Return (x, y) of the center of cell containing provided text 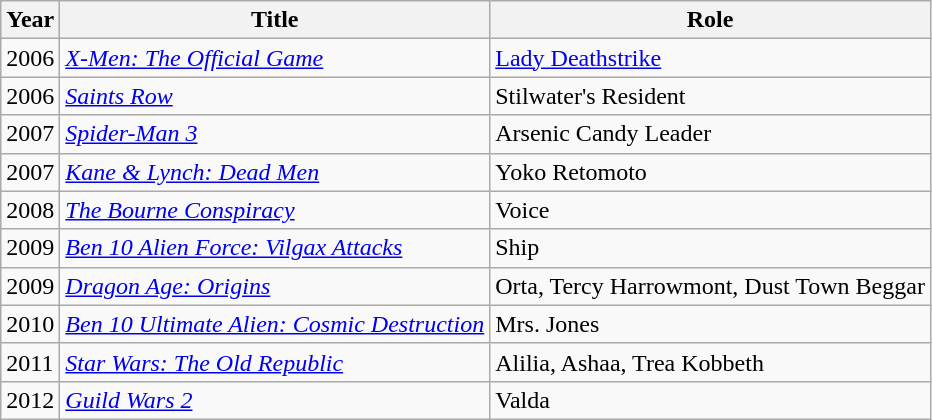
Arsenic Candy Leader (710, 134)
Ship (710, 248)
2012 (30, 400)
2011 (30, 362)
Valda (710, 400)
Title (275, 20)
Lady Deathstrike (710, 58)
Spider-Man 3 (275, 134)
Dragon Age: Origins (275, 286)
Ben 10 Ultimate Alien: Cosmic Destruction (275, 324)
Voice (710, 210)
Year (30, 20)
Guild Wars 2 (275, 400)
Saints Row (275, 96)
2008 (30, 210)
X-Men: The Official Game (275, 58)
The Bourne Conspiracy (275, 210)
Mrs. Jones (710, 324)
Alilia, Ashaa, Trea Kobbeth (710, 362)
Role (710, 20)
2010 (30, 324)
Ben 10 Alien Force: Vilgax Attacks (275, 248)
Kane & Lynch: Dead Men (275, 172)
Stilwater's Resident (710, 96)
Yoko Retomoto (710, 172)
Orta, Tercy Harrowmont, Dust Town Beggar (710, 286)
Star Wars: The Old Republic (275, 362)
